From the cell containing the given text, extract its center point as [x, y] coordinate. 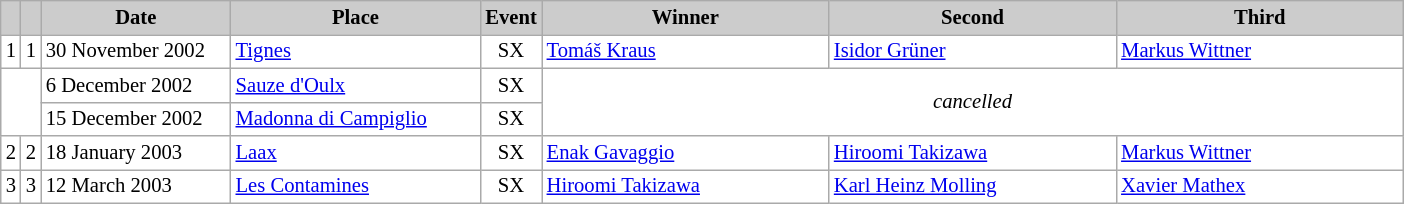
Madonna di Campiglio [356, 119]
Third [1260, 17]
Tignes [356, 51]
Karl Heinz Molling [972, 186]
cancelled [973, 102]
Second [972, 17]
18 January 2003 [136, 153]
Enak Gavaggio [686, 153]
Event [510, 17]
6 December 2002 [136, 85]
Tomáš Kraus [686, 51]
Winner [686, 17]
Isidor Grüner [972, 51]
12 March 2003 [136, 186]
30 November 2002 [136, 51]
Xavier Mathex [1260, 186]
Laax [356, 153]
15 December 2002 [136, 119]
Place [356, 17]
Date [136, 17]
Les Contamines [356, 186]
Sauze d'Oulx [356, 85]
